Pinpoint the cell where the given text exists, returning its [x, y] midpoint coordinate. 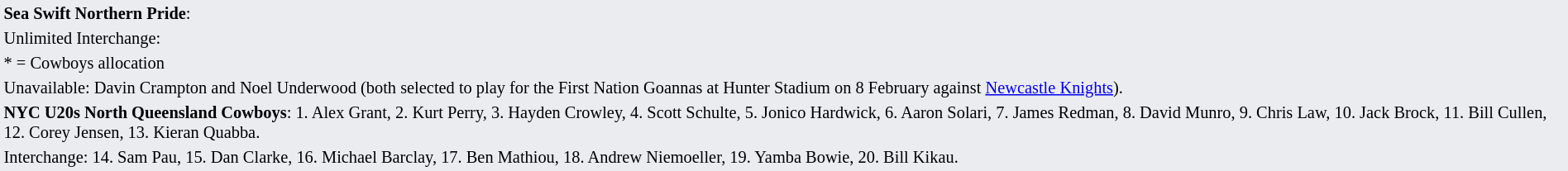
Sea Swift Northern Pride: [784, 13]
* = Cowboys allocation [784, 63]
Unlimited Interchange: [784, 38]
Interchange: 14. Sam Pau, 15. Dan Clarke, 16. Michael Barclay, 17. Ben Mathiou, 18. Andrew Niemoeller, 19. Yamba Bowie, 20. Bill Kikau. [784, 157]
